Capture the cell that displays the provided text and extract its [x, y] central coordinate. 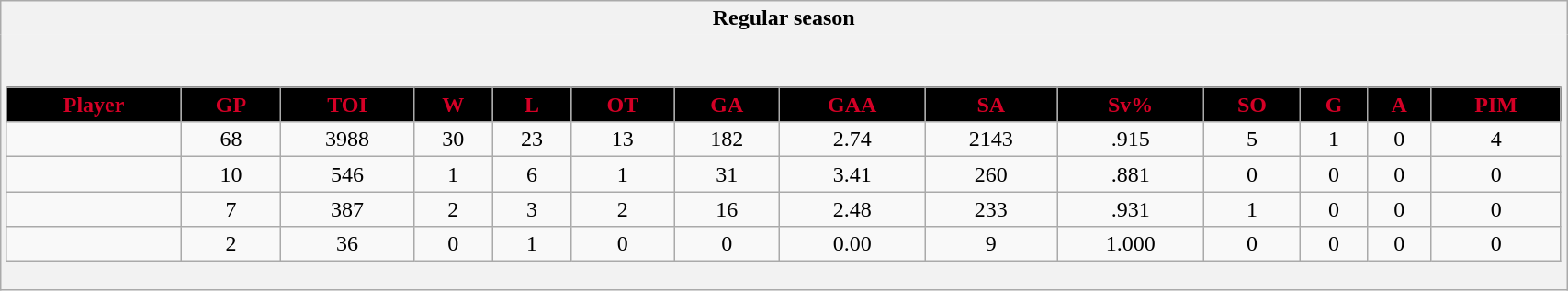
W [453, 105]
A [1398, 105]
G [1334, 105]
SO [1251, 105]
4 [1495, 140]
5 [1251, 140]
GA [728, 105]
2.48 [852, 209]
387 [347, 209]
PIM [1495, 105]
30 [453, 140]
36 [347, 244]
13 [623, 140]
31 [728, 174]
L [532, 105]
.915 [1130, 140]
Sv% [1130, 105]
0.00 [852, 244]
68 [231, 140]
1.000 [1130, 244]
16 [728, 209]
2.74 [852, 140]
OT [623, 105]
TOI [347, 105]
9 [992, 244]
2143 [992, 140]
3 [532, 209]
546 [347, 174]
23 [532, 140]
SA [992, 105]
7 [231, 209]
.881 [1130, 174]
3988 [347, 140]
.931 [1130, 209]
3.41 [852, 174]
GP [231, 105]
10 [231, 174]
260 [992, 174]
Player [94, 105]
6 [532, 174]
GAA [852, 105]
233 [992, 209]
182 [728, 140]
Regular season [784, 18]
